Output the (x, y) coordinate of the center of the cell containing the given text.  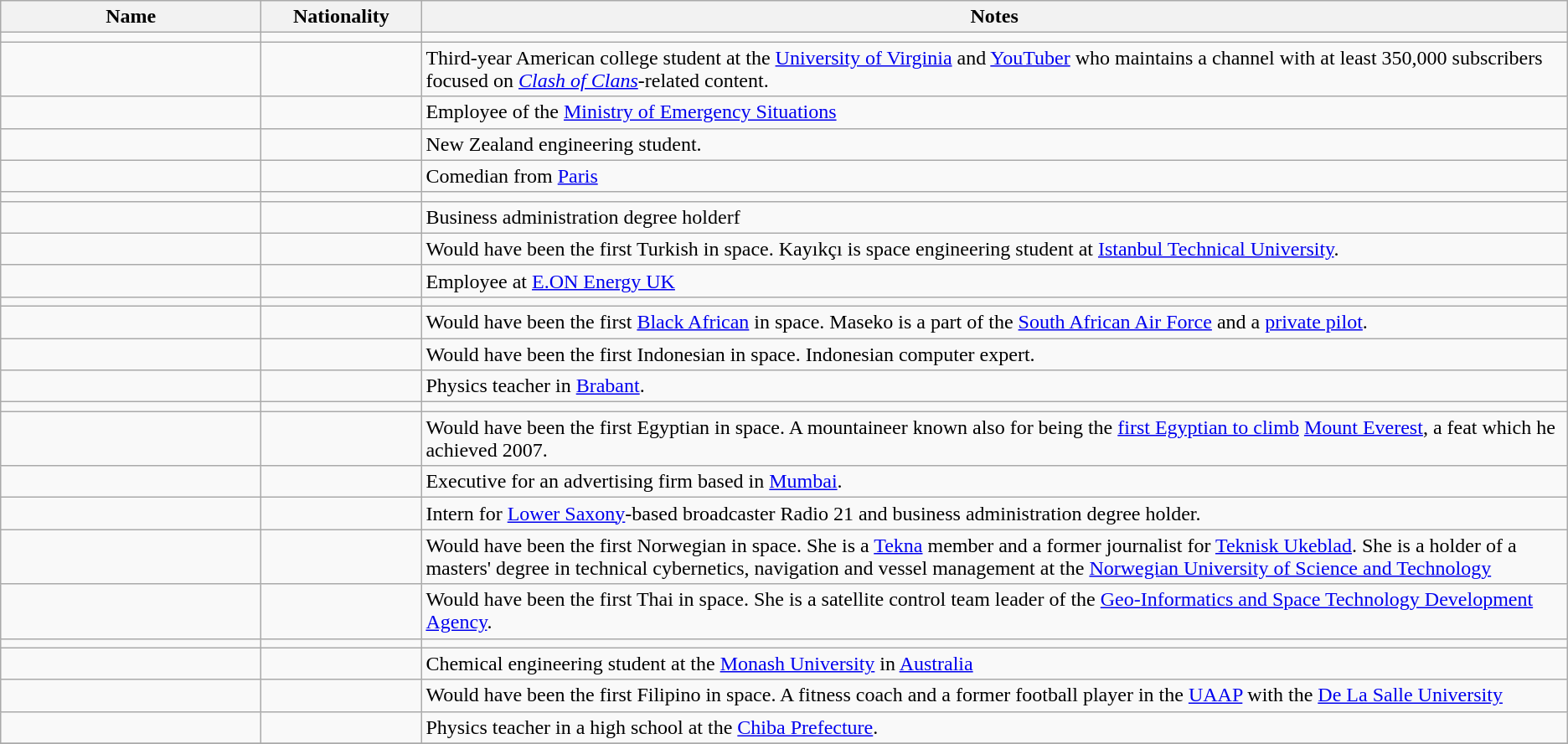
Chemical engineering student at the Monash University in Australia (994, 664)
Notes (994, 17)
Physics teacher in a high school at the Chiba Prefecture. (994, 727)
Would have been the first Black African in space. Maseko is a part of the South African Air Force and a private pilot. (994, 322)
Physics teacher in Brabant. (994, 386)
New Zealand engineering student. (994, 144)
Comedian from Paris (994, 176)
Executive for an advertising firm based in Mumbai. (994, 482)
Business administration degree holderf (994, 217)
Employee of the Ministry of Emergency Situations (994, 112)
Employee at E.ON Energy UK (994, 281)
Would have been the first Turkish in space. Kayıkçı is space engineering student at Istanbul Technical University. (994, 249)
Would have been the first Thai in space. She is a satellite control team leader of the Geo-Informatics and Space Technology Development Agency. (994, 612)
Would have been the first Indonesian in space. Indonesian computer expert. (994, 354)
Nationality (342, 17)
Intern for Lower Saxony-based broadcaster Radio 21 and business administration degree holder. (994, 514)
Would have been the first Filipino in space. A fitness coach and a former football player in the UAAP with the De La Salle University (994, 695)
Name (131, 17)
